Extract the [x, y] coordinate from the center of the cell holding the provided text.  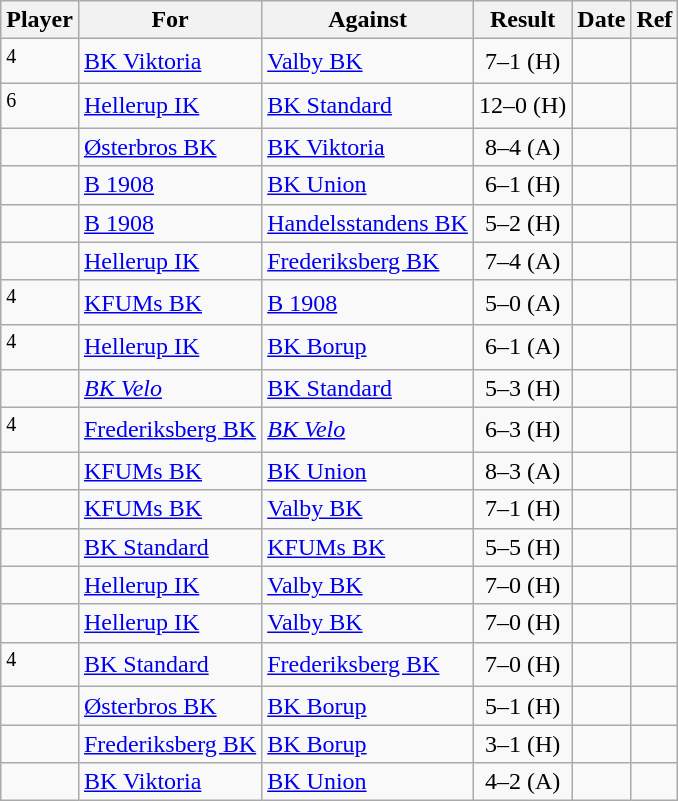
5–3 (H) [522, 388]
Player [40, 20]
8–3 (A) [522, 471]
Date [602, 20]
8–4 (A) [522, 147]
5–2 (H) [522, 223]
5–0 (A) [522, 302]
6–1 (A) [522, 348]
3–1 (H) [522, 744]
4–2 (A) [522, 782]
6–1 (H) [522, 185]
For [170, 20]
Result [522, 20]
Handelsstandens BK [368, 223]
6–3 (H) [522, 430]
5–5 (H) [522, 547]
Against [368, 20]
6 [40, 106]
12–0 (H) [522, 106]
7–4 (A) [522, 261]
5–1 (H) [522, 706]
Ref [654, 20]
